Locate the cell with the specified text and output its [x, y] center coordinate. 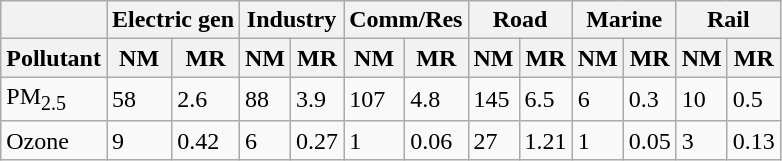
0.5 [754, 99]
0.27 [318, 140]
1.21 [546, 140]
Road [520, 20]
Marine [624, 20]
107 [374, 99]
58 [138, 99]
9 [138, 140]
Industry [292, 20]
4.8 [436, 99]
6.5 [546, 99]
0.13 [754, 140]
Ozone [54, 140]
27 [494, 140]
10 [702, 99]
3.9 [318, 99]
88 [266, 99]
Rail [728, 20]
0.06 [436, 140]
0.05 [650, 140]
0.42 [206, 140]
Comm/Res [406, 20]
0.3 [650, 99]
Electric gen [172, 20]
3 [702, 140]
2.6 [206, 99]
145 [494, 99]
PM2.5 [54, 99]
Pollutant [54, 58]
